Return the (X, Y) coordinate for the center point of the cell that contains the specified text.  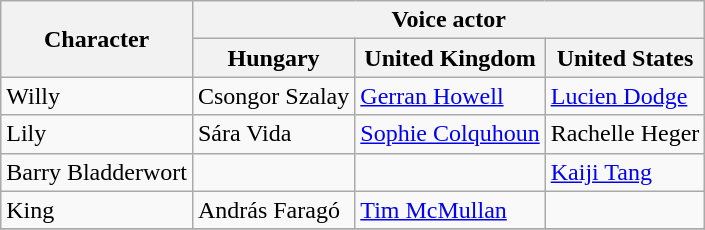
Barry Bladderwort (97, 172)
Willy (97, 96)
Csongor Szalay (273, 96)
Character (97, 39)
András Faragó (273, 210)
Sophie Colquhoun (450, 134)
Tim McMullan (450, 210)
Hungary (273, 58)
United Kingdom (450, 58)
Sára Vida (273, 134)
Rachelle Heger (625, 134)
Lily (97, 134)
King (97, 210)
Voice actor (448, 20)
United States (625, 58)
Lucien Dodge (625, 96)
Kaiji Tang (625, 172)
Gerran Howell (450, 96)
